Pinpoint the cell where the given text exists, returning its (X, Y) midpoint coordinate. 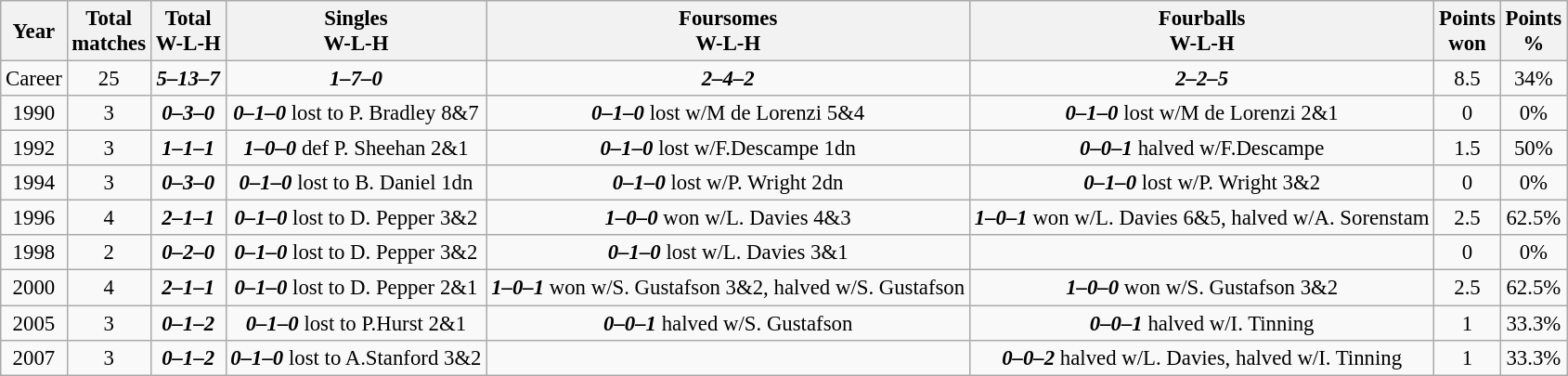
1–0–1 won w/S. Gustafson 3&2, halved w/S. Gustafson (728, 288)
SinglesW-L-H (356, 32)
0–1–0 lost to D. Pepper 2&1 (356, 288)
Totalmatches (109, 32)
0–1–0 lost to A.Stanford 3&2 (356, 357)
0–1–0 lost w/F.Descampe 1dn (728, 149)
1–1–1 (188, 149)
Pointswon (1467, 32)
8.5 (1467, 79)
5–13–7 (188, 79)
1–7–0 (356, 79)
0–1–0 lost w/M de Lorenzi 2&1 (1201, 113)
0–1–0 lost w/P. Wright 2dn (728, 183)
0–1–0 lost w/P. Wright 3&2 (1201, 183)
0–1–0 lost w/M de Lorenzi 5&4 (728, 113)
1998 (33, 253)
2 (109, 253)
0–1–0 lost to P. Bradley 8&7 (356, 113)
FourballsW-L-H (1201, 32)
0–2–0 (188, 253)
2007 (33, 357)
25 (109, 79)
Points% (1534, 32)
0–1–0 lost w/L. Davies 3&1 (728, 253)
1994 (33, 183)
2005 (33, 323)
1992 (33, 149)
FoursomesW-L-H (728, 32)
0–0–1 halved w/S. Gustafson (728, 323)
1–0–0 won w/L. Davies 4&3 (728, 218)
50% (1534, 149)
34% (1534, 79)
TotalW-L-H (188, 32)
0–0–1 halved w/I. Tinning (1201, 323)
0–0–1 halved w/F.Descampe (1201, 149)
0–0–2 halved w/L. Davies, halved w/I. Tinning (1201, 357)
0–1–0 lost to P.Hurst 2&1 (356, 323)
1.5 (1467, 149)
Career (33, 79)
Year (33, 32)
1996 (33, 218)
2–2–5 (1201, 79)
1990 (33, 113)
2000 (33, 288)
2–4–2 (728, 79)
1–0–0 def P. Sheehan 2&1 (356, 149)
0–1–0 lost to B. Daniel 1dn (356, 183)
1–0–0 won w/S. Gustafson 3&2 (1201, 288)
1–0–1 won w/L. Davies 6&5, halved w/A. Sorenstam (1201, 218)
